Extract the [x, y] coordinate from the center of the cell holding the provided text.  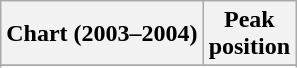
Peakposition [249, 34]
Chart (2003–2004) [102, 34]
